Search for the cell housing the specified text and yield its (X, Y) center coordinate. 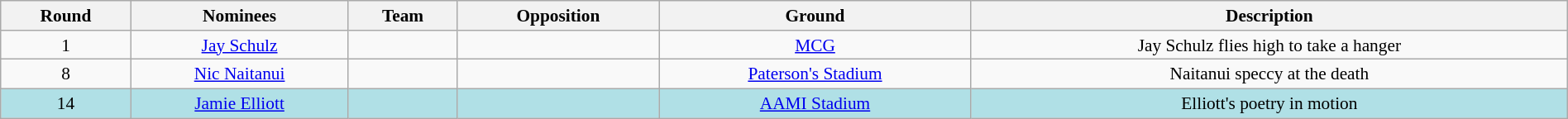
Jamie Elliott (240, 104)
Team (403, 16)
MCG (815, 45)
Description (1269, 16)
Jay Schulz (240, 45)
Elliott's poetry in motion (1269, 104)
AAMI Stadium (815, 104)
Nominees (240, 16)
Round (66, 16)
14 (66, 104)
Ground (815, 16)
1 (66, 45)
8 (66, 74)
Opposition (557, 16)
Jay Schulz flies high to take a hanger (1269, 45)
Paterson's Stadium (815, 74)
Naitanui speccy at the death (1269, 74)
Nic Naitanui (240, 74)
